For the text-containing cell, return its midpoint in (x, y) coordinate format. 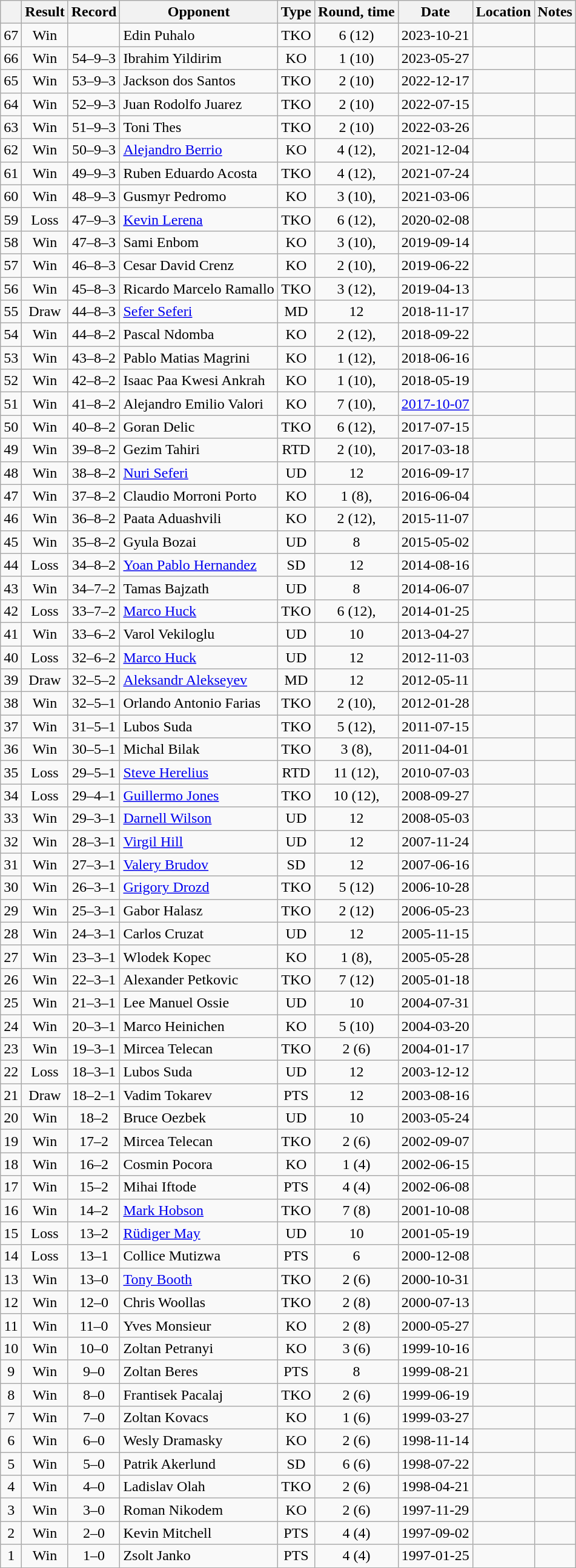
3 (11, 1510)
21–3–1 (94, 1003)
40 (11, 657)
19–3–1 (94, 1049)
35–8–2 (94, 542)
36–8–2 (94, 519)
39 (11, 680)
48 (11, 473)
45–8–3 (94, 289)
25 (11, 1003)
2–0 (94, 1533)
2011-07-15 (435, 726)
Valery Brudov (199, 865)
Juan Rodolfo Juarez (199, 104)
62 (11, 150)
Varol Vekiloglu (199, 634)
29–3–1 (94, 819)
Alejandro Berrio (199, 150)
3–0 (94, 1510)
Pablo Matias Magrini (199, 358)
Kevin Mitchell (199, 1533)
7 (11, 1418)
Yves Monsieur (199, 1325)
13–1 (94, 1256)
Zoltan Petranyi (199, 1348)
64 (11, 104)
2000-07-13 (435, 1302)
44 (11, 565)
Edin Puhalo (199, 35)
Isaac Paa Kwesi Ankrah (199, 381)
2015-05-02 (435, 542)
Round, time (357, 12)
Zoltan Beres (199, 1371)
46–8–3 (94, 265)
18–3–1 (94, 1072)
2004-01-17 (435, 1049)
9–0 (94, 1371)
2012-11-03 (435, 657)
52 (11, 381)
Grigory Drozd (199, 888)
2002-06-08 (435, 1187)
50–9–3 (94, 150)
4 (11, 1487)
28–3–1 (94, 842)
32 (11, 842)
2002-06-15 (435, 1164)
2013-04-27 (435, 634)
47–9–3 (94, 219)
Marco Heinichen (199, 1026)
2019-06-22 (435, 265)
17 (11, 1187)
27–3–1 (94, 865)
3 (8), (357, 749)
6–0 (94, 1441)
7 (12) (357, 980)
1 (11, 1556)
44–8–3 (94, 312)
Alexander Petkovic (199, 980)
Date (435, 12)
2004-07-31 (435, 1003)
2014-06-07 (435, 588)
1 (10) (357, 58)
2000-05-27 (435, 1325)
2001-10-08 (435, 1210)
2014-08-16 (435, 565)
Ladislav Olah (199, 1487)
Gezim Tahiri (199, 450)
Steve Herelius (199, 772)
39–8–2 (94, 450)
Tamas Bajzath (199, 588)
8–0 (94, 1394)
47–8–3 (94, 242)
16 (11, 1210)
30 (11, 888)
Vadim Tokarev (199, 1095)
9 (11, 1371)
1 (10), (357, 381)
57 (11, 265)
36 (11, 749)
13 (11, 1279)
2003-05-24 (435, 1118)
2004-03-20 (435, 1026)
1 (6) (357, 1418)
54–9–3 (94, 58)
2000-12-08 (435, 1256)
Rüdiger May (199, 1233)
Virgil Hill (199, 842)
Roman Nikodem (199, 1510)
2022-03-26 (435, 127)
40–8–2 (94, 427)
2016-06-04 (435, 496)
Alejandro Emilio Valori (199, 404)
10–0 (94, 1348)
46 (11, 519)
Pascal Ndomba (199, 335)
50 (11, 427)
25–3–1 (94, 911)
14 (11, 1256)
Mihai Iftode (199, 1187)
2018-06-16 (435, 358)
2021-03-06 (435, 196)
2018-11-17 (435, 312)
Wesly Dramasky (199, 1441)
45 (11, 542)
28 (11, 934)
5 (12) (357, 888)
2006-05-23 (435, 911)
1999-03-27 (435, 1418)
2017-07-15 (435, 427)
5 (12), (357, 726)
Wlodek Kopec (199, 957)
23 (11, 1049)
14–2 (94, 1210)
Result (45, 12)
Notes (555, 12)
Chris Woollas (199, 1302)
1997-11-29 (435, 1510)
33 (11, 819)
16–2 (94, 1164)
31 (11, 865)
42–8–2 (94, 381)
53 (11, 358)
41 (11, 634)
2005-01-18 (435, 980)
Frantisek Pacalaj (199, 1394)
63 (11, 127)
2018-05-19 (435, 381)
2016-09-17 (435, 473)
Cesar David Crenz (199, 265)
Ricardo Marcelo Ramallo (199, 289)
Patrik Akerlund (199, 1464)
1999-08-21 (435, 1371)
1999-10-16 (435, 1348)
42 (11, 611)
2006-10-28 (435, 888)
2023-05-27 (435, 58)
48–9–3 (94, 196)
3 (12), (357, 289)
2019-09-14 (435, 242)
51–9–3 (94, 127)
43–8–2 (94, 358)
Sami Enbom (199, 242)
1998-07-22 (435, 1464)
Jackson dos Santos (199, 81)
2 (11, 1533)
2014-01-25 (435, 611)
56 (11, 289)
1998-11-14 (435, 1441)
11–0 (94, 1325)
2017-03-18 (435, 450)
29 (11, 911)
15 (11, 1233)
2021-12-04 (435, 150)
29–4–1 (94, 796)
60 (11, 196)
23–3–1 (94, 957)
2012-05-11 (435, 680)
15–2 (94, 1187)
2003-12-12 (435, 1072)
2010-07-03 (435, 772)
Zsolt Janko (199, 1556)
1 (4) (357, 1164)
Gusmyr Pedromo (199, 196)
2012-01-28 (435, 703)
2023-10-21 (435, 35)
11 (11, 1325)
2019-04-13 (435, 289)
Toni Thes (199, 127)
18–2–1 (94, 1095)
7 (8) (357, 1210)
54 (11, 335)
34 (11, 796)
Carlos Cruzat (199, 934)
6 (6) (357, 1464)
1999-06-19 (435, 1394)
Mark Hobson (199, 1210)
18 (11, 1164)
61 (11, 173)
Claudio Morroni Porto (199, 496)
2005-11-15 (435, 934)
59 (11, 219)
24 (11, 1026)
19 (11, 1141)
Orlando Antonio Farias (199, 703)
43 (11, 588)
2 (12) (357, 911)
26–3–1 (94, 888)
51 (11, 404)
58 (11, 242)
Aleksandr Alekseyev (199, 680)
2003-08-16 (435, 1095)
7 (10), (357, 404)
1997-01-25 (435, 1556)
49 (11, 450)
35 (11, 772)
2005-05-28 (435, 957)
2011-04-01 (435, 749)
55 (11, 312)
67 (11, 35)
53–9–3 (94, 81)
2021-07-24 (435, 173)
Ibrahim Yildirim (199, 58)
Yoan Pablo Hernandez (199, 565)
37 (11, 726)
Location (503, 12)
33–6–2 (94, 634)
34–7–2 (94, 588)
Collice Mutizwa (199, 1256)
22–3–1 (94, 980)
1998-04-21 (435, 1487)
2001-05-19 (435, 1233)
66 (11, 58)
2007-06-16 (435, 865)
20–3–1 (94, 1026)
Zoltan Kovacs (199, 1418)
Michal Bilak (199, 749)
65 (11, 81)
6 (12) (357, 35)
31–5–1 (94, 726)
2022-12-17 (435, 81)
Opponent (199, 12)
10 (12), (357, 796)
Type (296, 12)
18–2 (94, 1118)
47 (11, 496)
22 (11, 1072)
1997-09-02 (435, 1533)
Tony Booth (199, 1279)
38 (11, 703)
2008-05-03 (435, 819)
2022-07-15 (435, 104)
30–5–1 (94, 749)
2017-10-07 (435, 404)
29–5–1 (94, 772)
Gabor Halasz (199, 911)
5–0 (94, 1464)
Paata Aduashvili (199, 519)
2020-02-08 (435, 219)
44–8–2 (94, 335)
41–8–2 (94, 404)
37–8–2 (94, 496)
2002-09-07 (435, 1141)
Goran Delic (199, 427)
Cosmin Pocora (199, 1164)
Darnell Wilson (199, 819)
27 (11, 957)
52–9–3 (94, 104)
2007-11-24 (435, 842)
20 (11, 1118)
Guillermo Jones (199, 796)
12–0 (94, 1302)
1 (12), (357, 358)
1–0 (94, 1556)
17–2 (94, 1141)
49–9–3 (94, 173)
Lee Manuel Ossie (199, 1003)
32–6–2 (94, 657)
26 (11, 980)
13–2 (94, 1233)
7–0 (94, 1418)
Record (94, 12)
4–0 (94, 1487)
32–5–1 (94, 703)
2008-09-27 (435, 796)
11 (12), (357, 772)
Sefer Seferi (199, 312)
32–5–2 (94, 680)
13–0 (94, 1279)
38–8–2 (94, 473)
Ruben Eduardo Acosta (199, 173)
33–7–2 (94, 611)
Kevin Lerena (199, 219)
Bruce Oezbek (199, 1118)
2015-11-07 (435, 519)
3 (6) (357, 1348)
21 (11, 1095)
Gyula Bozai (199, 542)
2018-09-22 (435, 335)
34–8–2 (94, 565)
24–3–1 (94, 934)
Nuri Seferi (199, 473)
2000-10-31 (435, 1279)
5 (11, 1464)
5 (10) (357, 1026)
